Locate the cell with the specified text and output its [X, Y] center coordinate. 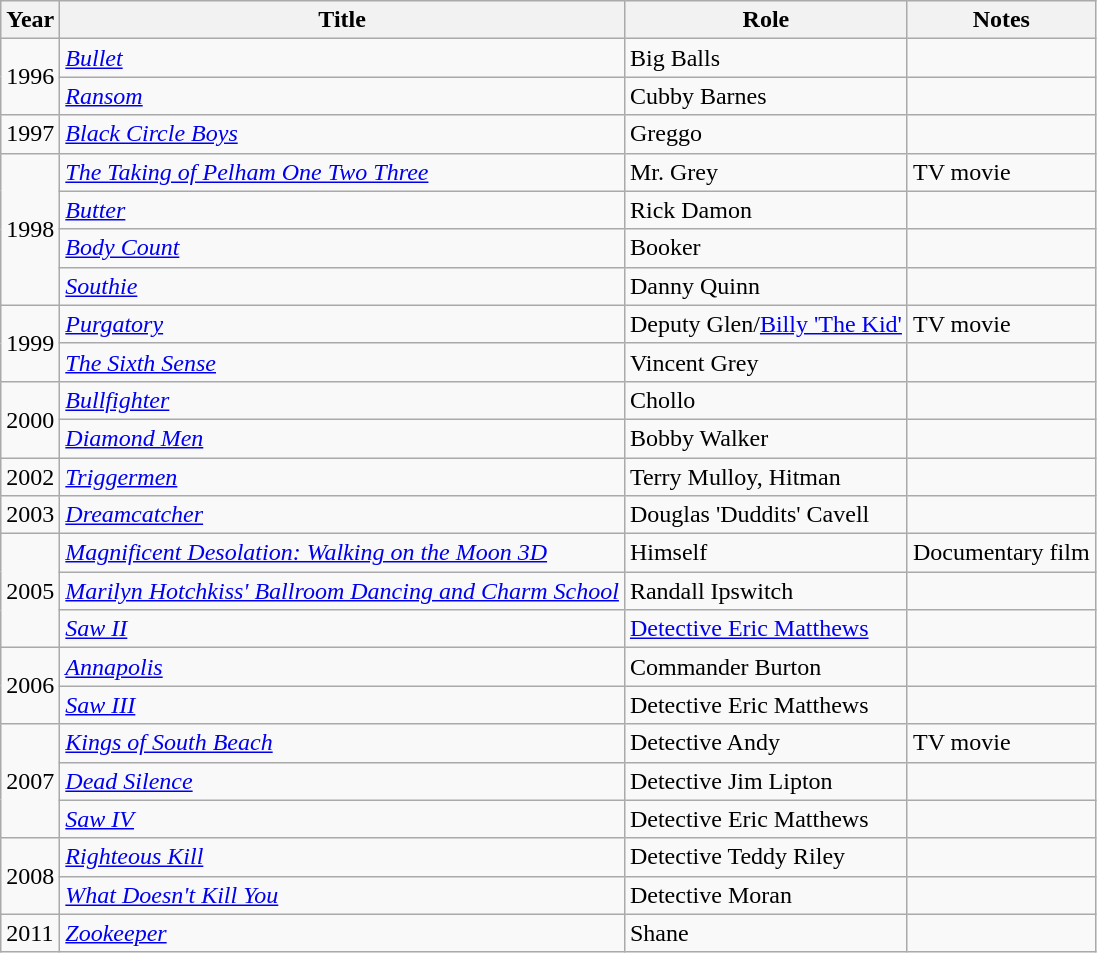
Kings of South Beach [342, 743]
2000 [30, 419]
2006 [30, 686]
Detective Jim Lipton [766, 781]
Notes [1001, 20]
Zookeeper [342, 933]
Documentary film [1001, 553]
Bobby Walker [766, 438]
Dreamcatcher [342, 515]
2005 [30, 591]
Randall Ipswitch [766, 591]
2011 [30, 933]
Vincent Grey [766, 362]
Bullfighter [342, 400]
What Doesn't Kill You [342, 895]
Douglas 'Duddits' Cavell [766, 515]
Saw III [342, 705]
Rick Damon [766, 210]
2002 [30, 477]
Annapolis [342, 667]
Title [342, 20]
Marilyn Hotchkiss' Ballroom Dancing and Charm School [342, 591]
Black Circle Boys [342, 134]
Mr. Grey [766, 172]
Southie [342, 286]
1998 [30, 229]
Chollo [766, 400]
Booker [766, 248]
Danny Quinn [766, 286]
Saw II [342, 629]
2003 [30, 515]
The Sixth Sense [342, 362]
Ransom [342, 96]
Saw IV [342, 819]
Butter [342, 210]
Terry Mulloy, Hitman [766, 477]
Bullet [342, 58]
The Taking of Pelham One Two Three [342, 172]
Deputy Glen/Billy 'The Kid' [766, 324]
Diamond Men [342, 438]
Shane [766, 933]
1999 [30, 343]
Righteous Kill [342, 857]
1996 [30, 77]
Greggo [766, 134]
Year [30, 20]
Body Count [342, 248]
1997 [30, 134]
Dead Silence [342, 781]
Big Balls [766, 58]
Cubby Barnes [766, 96]
2008 [30, 876]
Triggermen [342, 477]
2007 [30, 781]
Magnificent Desolation: Walking on the Moon 3D [342, 553]
Purgatory [342, 324]
Detective Teddy Riley [766, 857]
Role [766, 20]
Commander Burton [766, 667]
Detective Moran [766, 895]
Himself [766, 553]
Detective Andy [766, 743]
